Locate the cell with the specified text and output its (X, Y) center coordinate. 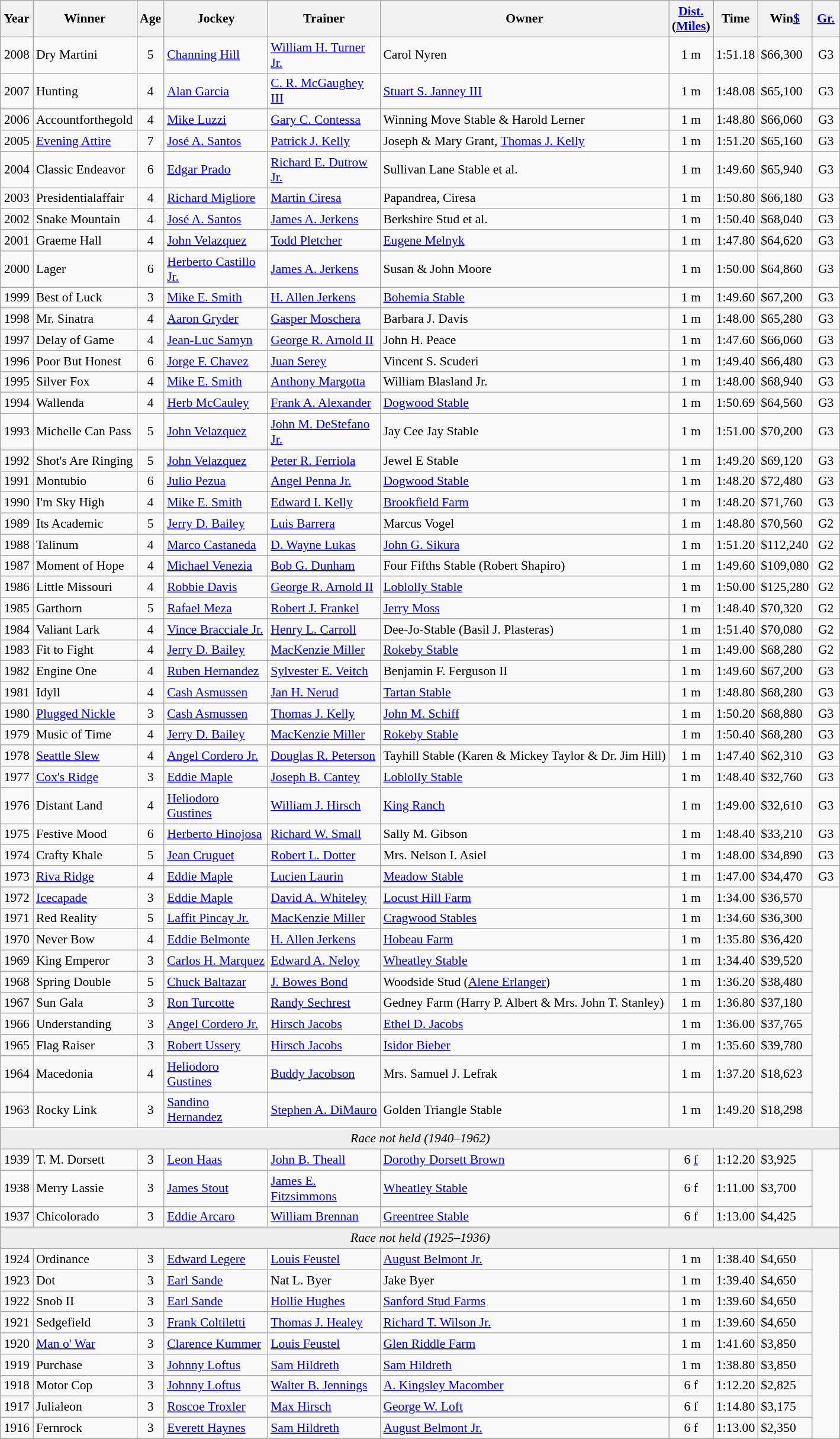
1:47.80 (735, 240)
Lager (85, 269)
A. Kingsley Macomber (524, 1386)
Sandino Hernandez (215, 1110)
Jan H. Nerud (324, 693)
Race not held (1940–1962) (420, 1139)
$3,175 (785, 1407)
Bohemia Stable (524, 298)
$71,760 (785, 503)
Sally M. Gibson (524, 834)
Mike Luzzi (215, 120)
Robbie Davis (215, 587)
1:34.00 (735, 898)
1984 (17, 629)
Understanding (85, 1024)
Dee-Jo-Stable (Basil J. Plasteras) (524, 629)
1998 (17, 319)
$39,520 (785, 961)
Woodside Stud (Alene Erlanger) (524, 982)
Cox's Ridge (85, 777)
2003 (17, 198)
Nat L. Byer (324, 1280)
Richard E. Dutrow Jr. (324, 169)
1976 (17, 805)
1:11.00 (735, 1188)
Rafael Meza (215, 608)
John H. Peace (524, 340)
$109,080 (785, 566)
Henry L. Carroll (324, 629)
Sedgefield (85, 1323)
Benjamin F. Ferguson II (524, 672)
$64,620 (785, 240)
Herberto Hinojosa (215, 834)
Rocky Link (85, 1110)
John M. DeStefano Jr. (324, 432)
Hollie Hughes (324, 1302)
Todd Pletcher (324, 240)
1989 (17, 524)
$2,825 (785, 1386)
1:39.40 (735, 1280)
John G. Sikura (524, 545)
Thomas J. Kelly (324, 714)
2001 (17, 240)
Michelle Can Pass (85, 432)
2004 (17, 169)
1994 (17, 403)
1996 (17, 361)
Edward A. Neloy (324, 961)
1975 (17, 834)
2005 (17, 141)
Peter R. Ferriola (324, 461)
Frank A. Alexander (324, 403)
Sanford Stud Farms (524, 1302)
$37,180 (785, 1003)
Everett Haynes (215, 1428)
Herb McCauley (215, 403)
Joseph B. Cantey (324, 777)
1963 (17, 1110)
T. M. Dorsett (85, 1160)
$37,765 (785, 1024)
Dist. (Miles) (691, 19)
Aaron Gryder (215, 319)
$38,480 (785, 982)
Robert J. Frankel (324, 608)
Riva Ridge (85, 876)
Bob G. Dunham (324, 566)
1969 (17, 961)
1968 (17, 982)
Idyll (85, 693)
$64,560 (785, 403)
$66,300 (785, 54)
1:38.40 (735, 1260)
1937 (17, 1217)
Barbara J. Davis (524, 319)
Frank Coltiletti (215, 1323)
Age (150, 19)
Sun Gala (85, 1003)
Flag Raiser (85, 1045)
1999 (17, 298)
Music of Time (85, 735)
Julialeon (85, 1407)
Meadow Stable (524, 876)
Winner (85, 19)
Evening Attire (85, 141)
Jewel E Stable (524, 461)
William J. Hirsch (324, 805)
Robert L. Dotter (324, 856)
J. Bowes Bond (324, 982)
2006 (17, 120)
$36,420 (785, 940)
Douglas R. Peterson (324, 756)
1:35.80 (735, 940)
Martin Ciresa (324, 198)
Dorothy Dorsett Brown (524, 1160)
Sylvester E. Veitch (324, 672)
Valiant Lark (85, 629)
1979 (17, 735)
Delay of Game (85, 340)
1971 (17, 918)
$33,210 (785, 834)
1967 (17, 1003)
Plugged Nickle (85, 714)
1924 (17, 1260)
1939 (17, 1160)
William H. Turner Jr. (324, 54)
1:50.20 (735, 714)
Berkshire Stud et al. (524, 220)
Fernrock (85, 1428)
1:34.60 (735, 918)
$65,940 (785, 169)
1919 (17, 1365)
1985 (17, 608)
Marco Castaneda (215, 545)
Ruben Hernandez (215, 672)
1980 (17, 714)
Isidor Bieber (524, 1045)
Carlos H. Marquez (215, 961)
Moment of Hope (85, 566)
Winning Move Stable & Harold Lerner (524, 120)
$36,300 (785, 918)
7 (150, 141)
Tartan Stable (524, 693)
Cragwood Stables (524, 918)
2000 (17, 269)
$72,480 (785, 481)
Race not held (1925–1936) (420, 1238)
Carol Nyren (524, 54)
1921 (17, 1323)
Richard Migliore (215, 198)
1991 (17, 481)
1:47.40 (735, 756)
1986 (17, 587)
Motor Cop (85, 1386)
Mr. Sinatra (85, 319)
2007 (17, 91)
Chuck Baltazar (215, 982)
$36,570 (785, 898)
Edward I. Kelly (324, 503)
Eugene Melnyk (524, 240)
Macedonia (85, 1074)
Shot's Are Ringing (85, 461)
Garthorn (85, 608)
Joseph & Mary Grant, Thomas J. Kelly (524, 141)
$65,100 (785, 91)
$68,040 (785, 220)
1965 (17, 1045)
Spring Double (85, 982)
Walter B. Jennings (324, 1386)
Gedney Farm (Harry P. Albert & Mrs. John T. Stanley) (524, 1003)
$70,080 (785, 629)
Mrs. Samuel J. Lefrak (524, 1074)
Glen Riddle Farm (524, 1344)
$18,298 (785, 1110)
1973 (17, 876)
1987 (17, 566)
Time (735, 19)
Marcus Vogel (524, 524)
1:47.00 (735, 876)
Man o' War (85, 1344)
Gr. (826, 19)
Clarence Kummer (215, 1344)
Accountforthegold (85, 120)
Never Bow (85, 940)
Greentree Stable (524, 1217)
David A. Whiteley (324, 898)
Wallenda (85, 403)
Jay Cee Jay Stable (524, 432)
Patrick J. Kelly (324, 141)
1982 (17, 672)
1993 (17, 432)
Herberto Castillo Jr. (215, 269)
Anthony Margotta (324, 382)
$18,623 (785, 1074)
Snake Mountain (85, 220)
1:36.20 (735, 982)
1:51.00 (735, 432)
1964 (17, 1074)
1920 (17, 1344)
James E. Fitzsimmons (324, 1188)
Hobeau Farm (524, 940)
1:41.60 (735, 1344)
Susan & John Moore (524, 269)
Icecapade (85, 898)
$62,310 (785, 756)
Alan Garcia (215, 91)
1:36.00 (735, 1024)
Distant Land (85, 805)
Merry Lassie (85, 1188)
Thomas J. Healey (324, 1323)
$3,700 (785, 1188)
Presidentialaffair (85, 198)
Lucien Laurin (324, 876)
Owner (524, 19)
$70,200 (785, 432)
1977 (17, 777)
1983 (17, 650)
$68,940 (785, 382)
Leon Haas (215, 1160)
Poor But Honest (85, 361)
Luis Barrera (324, 524)
Dot (85, 1280)
1990 (17, 503)
$64,860 (785, 269)
1997 (17, 340)
2002 (17, 220)
1938 (17, 1188)
Roscoe Troxler (215, 1407)
Julio Pezua (215, 481)
$66,180 (785, 198)
1:34.40 (735, 961)
$32,610 (785, 805)
$65,280 (785, 319)
$39,780 (785, 1045)
$32,760 (785, 777)
$3,925 (785, 1160)
1922 (17, 1302)
John B. Theall (324, 1160)
1:37.20 (735, 1074)
Jake Byer (524, 1280)
Montubio (85, 481)
1:49.40 (735, 361)
Ron Turcotte (215, 1003)
King Emperor (85, 961)
Locust Hill Farm (524, 898)
1917 (17, 1407)
Papandrea, Ciresa (524, 198)
Juan Serey (324, 361)
1995 (17, 382)
Win$ (785, 19)
1981 (17, 693)
1966 (17, 1024)
Seattle Slew (85, 756)
Sullivan Lane Stable et al. (524, 169)
Jean-Luc Samyn (215, 340)
1972 (17, 898)
1:51.18 (735, 54)
Angel Penna Jr. (324, 481)
Hunting (85, 91)
$125,280 (785, 587)
Eddie Belmonte (215, 940)
Trainer (324, 19)
Robert Ussery (215, 1045)
King Ranch (524, 805)
Crafty Khale (85, 856)
$112,240 (785, 545)
Engine One (85, 672)
Richard W. Small (324, 834)
1978 (17, 756)
Vince Bracciale Jr. (215, 629)
$34,470 (785, 876)
Jorge F. Chavez (215, 361)
1:36.80 (735, 1003)
Randy Sechrest (324, 1003)
1:51.40 (735, 629)
Dry Martini (85, 54)
1992 (17, 461)
Richard T. Wilson Jr. (524, 1323)
Vincent S. Scuderi (524, 361)
Snob II (85, 1302)
1974 (17, 856)
James Stout (215, 1188)
Festive Mood (85, 834)
Four Fifths Stable (Robert Shapiro) (524, 566)
1916 (17, 1428)
1:47.60 (735, 340)
1:50.80 (735, 198)
Edward Legere (215, 1260)
$65,160 (785, 141)
Jean Cruguet (215, 856)
1923 (17, 1280)
Buddy Jacobson (324, 1074)
Tayhill Stable (Karen & Mickey Taylor & Dr. Jim Hill) (524, 756)
$70,320 (785, 608)
Eddie Arcaro (215, 1217)
Classic Endeavor (85, 169)
$70,560 (785, 524)
$2,350 (785, 1428)
1:50.69 (735, 403)
$68,880 (785, 714)
Talinum (85, 545)
John M. Schiff (524, 714)
William Blasland Jr. (524, 382)
D. Wayne Lukas (324, 545)
Michael Venezia (215, 566)
Chicolorado (85, 1217)
Ethel D. Jacobs (524, 1024)
Jerry Moss (524, 608)
2008 (17, 54)
Silver Fox (85, 382)
Fit to Fight (85, 650)
Laffit Pincay Jr. (215, 918)
$69,120 (785, 461)
Little Missouri (85, 587)
Edgar Prado (215, 169)
Graeme Hall (85, 240)
Red Reality (85, 918)
1:48.08 (735, 91)
Year (17, 19)
1970 (17, 940)
Purchase (85, 1365)
Gary C. Contessa (324, 120)
$66,480 (785, 361)
Brookfield Farm (524, 503)
George W. Loft (524, 1407)
1918 (17, 1386)
Its Academic (85, 524)
Stephen A. DiMauro (324, 1110)
$4,425 (785, 1217)
Best of Luck (85, 298)
I'm Sky High (85, 503)
William Brennan (324, 1217)
Max Hirsch (324, 1407)
Mrs. Nelson I. Asiel (524, 856)
1988 (17, 545)
Golden Triangle Stable (524, 1110)
Stuart S. Janney III (524, 91)
C. R. McGaughey III (324, 91)
$34,890 (785, 856)
Ordinance (85, 1260)
1:38.80 (735, 1365)
Jockey (215, 19)
Channing Hill (215, 54)
Gasper Moschera (324, 319)
1:35.60 (735, 1045)
1:14.80 (735, 1407)
